Determine the (x, y) coordinate at the center of the cell enclosing the given text.  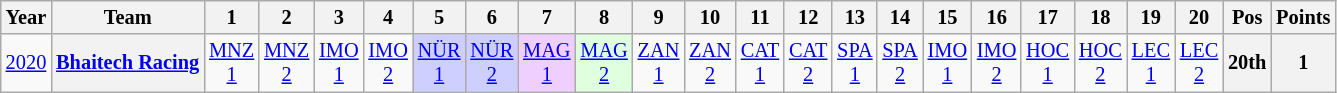
Year (26, 17)
7 (546, 17)
MAG2 (604, 63)
5 (440, 17)
NÜR2 (492, 63)
17 (1048, 17)
18 (1100, 17)
CAT2 (808, 63)
6 (492, 17)
20th (1247, 63)
13 (854, 17)
15 (948, 17)
ZAN2 (710, 63)
2020 (26, 63)
19 (1151, 17)
20 (1199, 17)
ZAN1 (659, 63)
MNZ2 (286, 63)
Points (1303, 17)
11 (760, 17)
LEC2 (1199, 63)
Bhaitech Racing (128, 63)
14 (900, 17)
2 (286, 17)
16 (996, 17)
4 (388, 17)
3 (338, 17)
HOC2 (1100, 63)
LEC1 (1151, 63)
9 (659, 17)
12 (808, 17)
CAT1 (760, 63)
Team (128, 17)
8 (604, 17)
SPA1 (854, 63)
HOC1 (1048, 63)
NÜR1 (440, 63)
SPA2 (900, 63)
Pos (1247, 17)
10 (710, 17)
MNZ1 (232, 63)
MAG1 (546, 63)
